Capture the cell that displays the provided text and extract its (x, y) central coordinate. 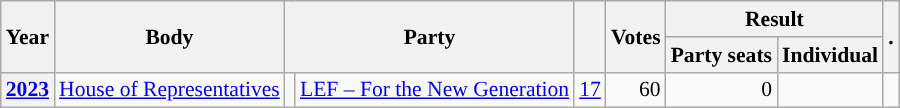
House of Representatives (170, 90)
0 (722, 90)
Individual (830, 55)
Body (170, 36)
Votes (636, 36)
Year (28, 36)
. (891, 36)
2023 (28, 90)
Party seats (722, 55)
17 (590, 90)
LEF – For the New Generation (434, 90)
Party (430, 36)
Result (775, 19)
60 (636, 90)
